Search for the cell housing the specified text and yield its [x, y] center coordinate. 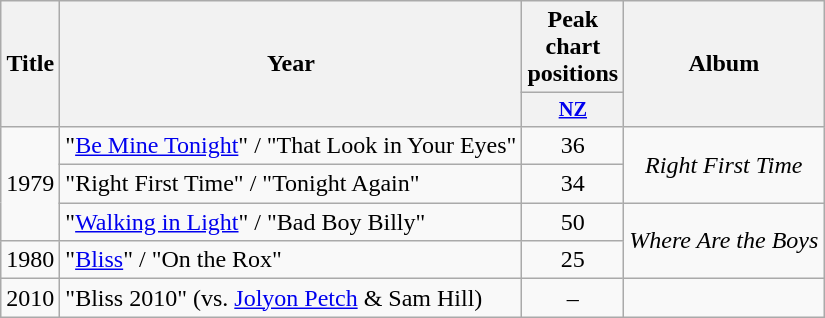
"Be Mine Tonight" / "That Look in Your Eyes" [291, 145]
Where Are the Boys [724, 241]
Year [291, 64]
1980 [30, 260]
Album [724, 64]
36 [573, 145]
34 [573, 184]
Right First Time [724, 164]
Peak chart positions [573, 47]
25 [573, 260]
1979 [30, 183]
"Right First Time" / "Tonight Again" [291, 184]
"Bliss" / "On the Rox" [291, 260]
50 [573, 222]
"Walking in Light" / "Bad Boy Billy" [291, 222]
"Bliss 2010" (vs. Jolyon Petch & Sam Hill) [291, 298]
Title [30, 64]
NZ [573, 110]
2010 [30, 298]
– [573, 298]
